Return [x, y] of the center of cell containing provided text 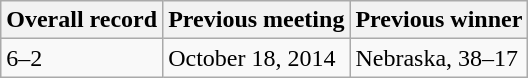
Previous meeting [256, 20]
Overall record [82, 20]
Previous winner [439, 20]
Nebraska, 38–17 [439, 58]
6–2 [82, 58]
October 18, 2014 [256, 58]
